Find where the given text appears and provide that cell's center as (X, Y) coordinate. 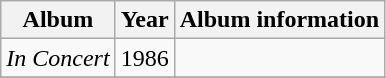
Album information (279, 20)
Album (58, 20)
Year (144, 20)
In Concert (58, 58)
1986 (144, 58)
